For the text-containing cell, return its midpoint in [x, y] coordinate format. 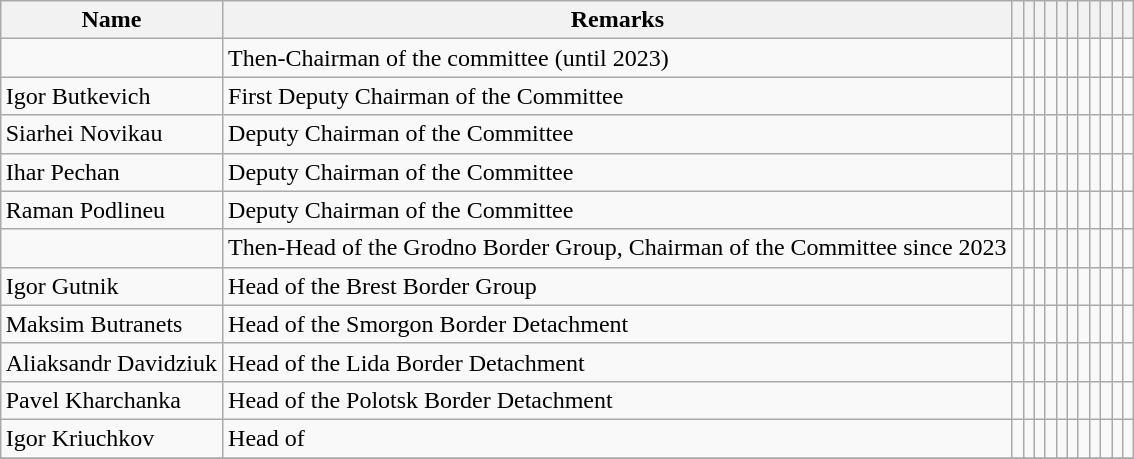
Head of the Lida Border Detachment [618, 362]
Head of the Smorgon Border Detachment [618, 324]
Ihar Pechan [111, 172]
Igor Kriuchkov [111, 438]
Head of [618, 438]
Maksim Butranets [111, 324]
Then-Chairman of the committee (until 2023) [618, 58]
Name [111, 20]
Head of the Polotsk Border Detachment [618, 400]
Igor Butkevich [111, 96]
First Deputy Chairman of the Committee [618, 96]
Raman Podlineu [111, 210]
Then-Head of the Grodno Border Group, Chairman of the Committee since 2023 [618, 248]
Remarks [618, 20]
Pavel Kharchanka [111, 400]
Igor Gutnik [111, 286]
Siarhei Novikau [111, 134]
Head of the Brest Border Group [618, 286]
Aliaksandr Davidziuk [111, 362]
